Locate the cell with the specified text and output its [x, y] center coordinate. 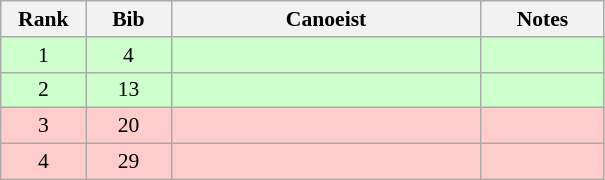
2 [44, 90]
13 [128, 90]
Notes [542, 19]
Bib [128, 19]
20 [128, 126]
29 [128, 162]
3 [44, 126]
Rank [44, 19]
Canoeist [326, 19]
1 [44, 55]
